Pinpoint the cell where the given text exists, returning its [X, Y] midpoint coordinate. 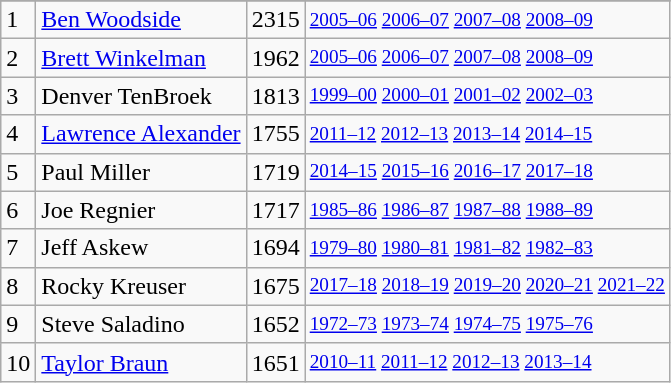
2017–18 2018–19 2019–20 2020–21 2021–22 [487, 286]
2 [18, 58]
3 [18, 96]
1979–80 1980–81 1981–82 1982–83 [487, 248]
1755 [276, 134]
1694 [276, 248]
1999–00 2000–01 2001–02 2002–03 [487, 96]
6 [18, 210]
Steve Saladino [141, 324]
4 [18, 134]
Denver TenBroek [141, 96]
8 [18, 286]
5 [18, 172]
1962 [276, 58]
2014–15 2015–16 2016–17 2017–18 [487, 172]
Lawrence Alexander [141, 134]
Paul Miller [141, 172]
1719 [276, 172]
Rocky Kreuser [141, 286]
1652 [276, 324]
1675 [276, 286]
1717 [276, 210]
Jeff Askew [141, 248]
1985–86 1986–87 1987–88 1988–89 [487, 210]
1651 [276, 362]
9 [18, 324]
Taylor Braun [141, 362]
2010–11 2011–12 2012–13 2013–14 [487, 362]
1813 [276, 96]
Joe Regnier [141, 210]
2011–12 2012–13 2013–14 2014–15 [487, 134]
1972–73 1973–74 1974–75 1975–76 [487, 324]
Brett Winkelman [141, 58]
Ben Woodside [141, 20]
2315 [276, 20]
7 [18, 248]
10 [18, 362]
1 [18, 20]
